For the text-containing cell, return its midpoint in (X, Y) coordinate format. 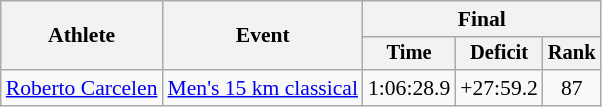
Rank (572, 54)
+27:59.2 (499, 88)
Deficit (499, 54)
1:06:28.9 (409, 88)
Event (263, 36)
Athlete (82, 36)
Men's 15 km classical (263, 88)
Time (409, 54)
Final (482, 19)
87 (572, 88)
Roberto Carcelen (82, 88)
